Return the (X, Y) coordinate for the center point of the cell that contains the specified text.  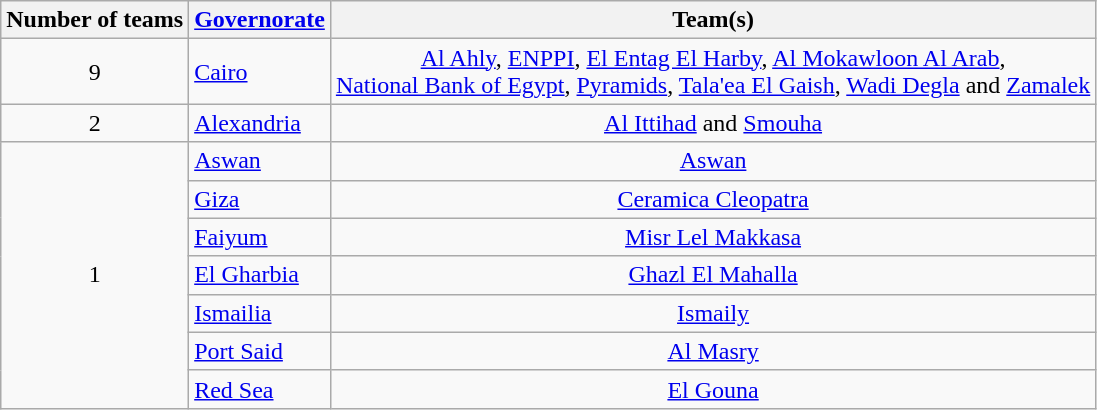
Alexandria (260, 123)
Cairo (260, 72)
Al Ittihad and Smouha (712, 123)
1 (95, 275)
Port Said (260, 351)
Faiyum (260, 237)
Red Sea (260, 389)
Ceramica Cleopatra (712, 199)
Governorate (260, 20)
Team(s) (712, 20)
9 (95, 72)
Misr Lel Makkasa (712, 237)
Ismailia (260, 313)
Al Ahly, ENPPI, El Entag El Harby, Al Mokawloon Al Arab, National Bank of Egypt, Pyramids, Tala'ea El Gaish, Wadi Degla and Zamalek (712, 72)
Ismaily (712, 313)
2 (95, 123)
Ghazl El Mahalla (712, 275)
El Gouna (712, 389)
El Gharbia (260, 275)
Number of teams (95, 20)
Giza (260, 199)
Al Masry (712, 351)
